Determine the [x, y] coordinate at the center of the cell enclosing the given text.  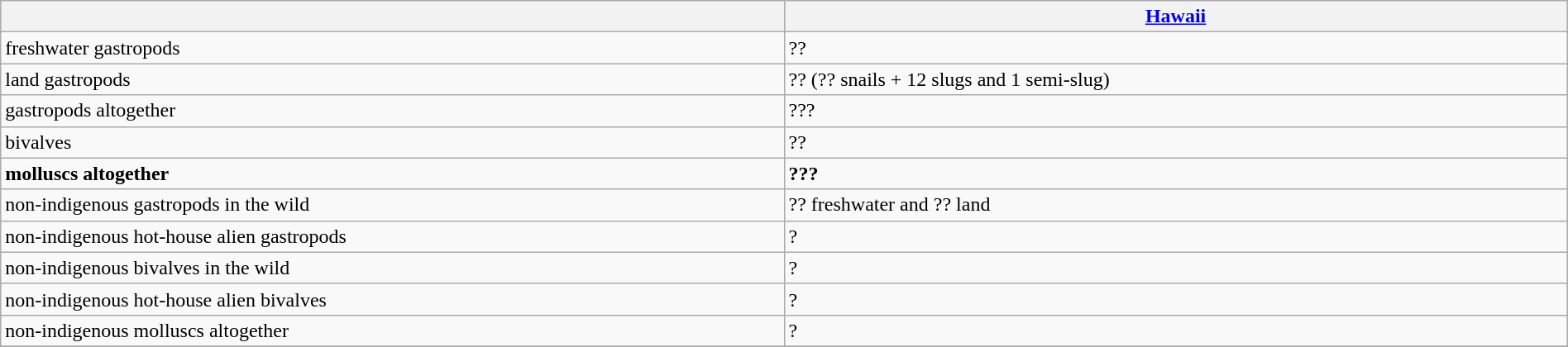
non-indigenous gastropods in the wild [392, 205]
bivalves [392, 142]
freshwater gastropods [392, 48]
Hawaii [1176, 17]
?? freshwater and ?? land [1176, 205]
non-indigenous bivalves in the wild [392, 268]
?? (?? snails + 12 slugs and 1 semi-slug) [1176, 79]
molluscs altogether [392, 173]
gastropods altogether [392, 111]
non-indigenous hot-house alien gastropods [392, 236]
non-indigenous hot-house alien bivalves [392, 299]
non-indigenous molluscs altogether [392, 330]
land gastropods [392, 79]
